Return the [x, y] coordinate for the center point of the cell that contains the specified text.  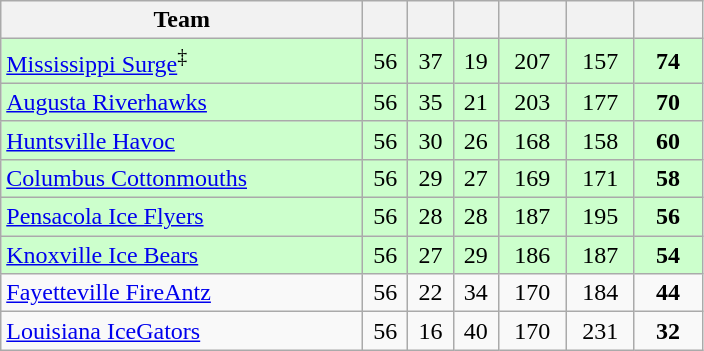
58 [668, 178]
21 [476, 102]
158 [600, 140]
171 [600, 178]
16 [430, 331]
169 [532, 178]
157 [600, 62]
40 [476, 331]
Mississippi Surge‡ [182, 62]
168 [532, 140]
19 [476, 62]
Columbus Cottonmouths [182, 178]
207 [532, 62]
231 [600, 331]
60 [668, 140]
Louisiana IceGators [182, 331]
Team [182, 20]
Augusta Riverhawks [182, 102]
37 [430, 62]
35 [430, 102]
184 [600, 293]
Huntsville Havoc [182, 140]
70 [668, 102]
44 [668, 293]
203 [532, 102]
186 [532, 255]
74 [668, 62]
Fayetteville FireAntz [182, 293]
177 [600, 102]
34 [476, 293]
195 [600, 217]
22 [430, 293]
Knoxville Ice Bears [182, 255]
32 [668, 331]
26 [476, 140]
Pensacola Ice Flyers [182, 217]
30 [430, 140]
54 [668, 255]
